Search for the cell housing the specified text and yield its (X, Y) center coordinate. 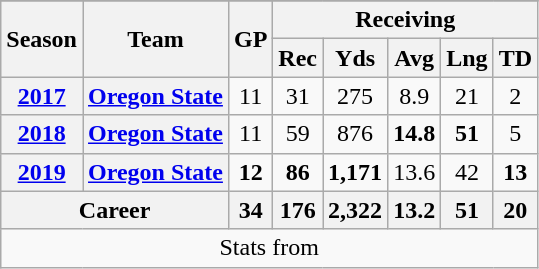
21 (467, 96)
Rec (298, 58)
42 (467, 172)
2,322 (356, 210)
GP (250, 39)
13.2 (414, 210)
2017 (42, 96)
1,171 (356, 172)
2018 (42, 134)
Avg (414, 58)
176 (298, 210)
Stats from (270, 248)
Lng (467, 58)
13 (515, 172)
86 (298, 172)
14.8 (414, 134)
2 (515, 96)
5 (515, 134)
Team (155, 39)
Yds (356, 58)
Season (42, 39)
876 (356, 134)
59 (298, 134)
Receiving (406, 20)
31 (298, 96)
12 (250, 172)
8.9 (414, 96)
34 (250, 210)
2019 (42, 172)
TD (515, 58)
13.6 (414, 172)
275 (356, 96)
Career (115, 210)
20 (515, 210)
